Capture the cell that displays the provided text and extract its [X, Y] central coordinate. 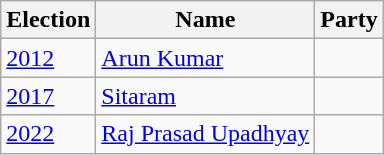
Election [48, 20]
Party [349, 20]
Raj Prasad Upadhyay [206, 134]
Sitaram [206, 96]
2022 [48, 134]
Arun Kumar [206, 58]
2017 [48, 96]
2012 [48, 58]
Name [206, 20]
